Find where the given text appears and provide that cell's center as [x, y] coordinate. 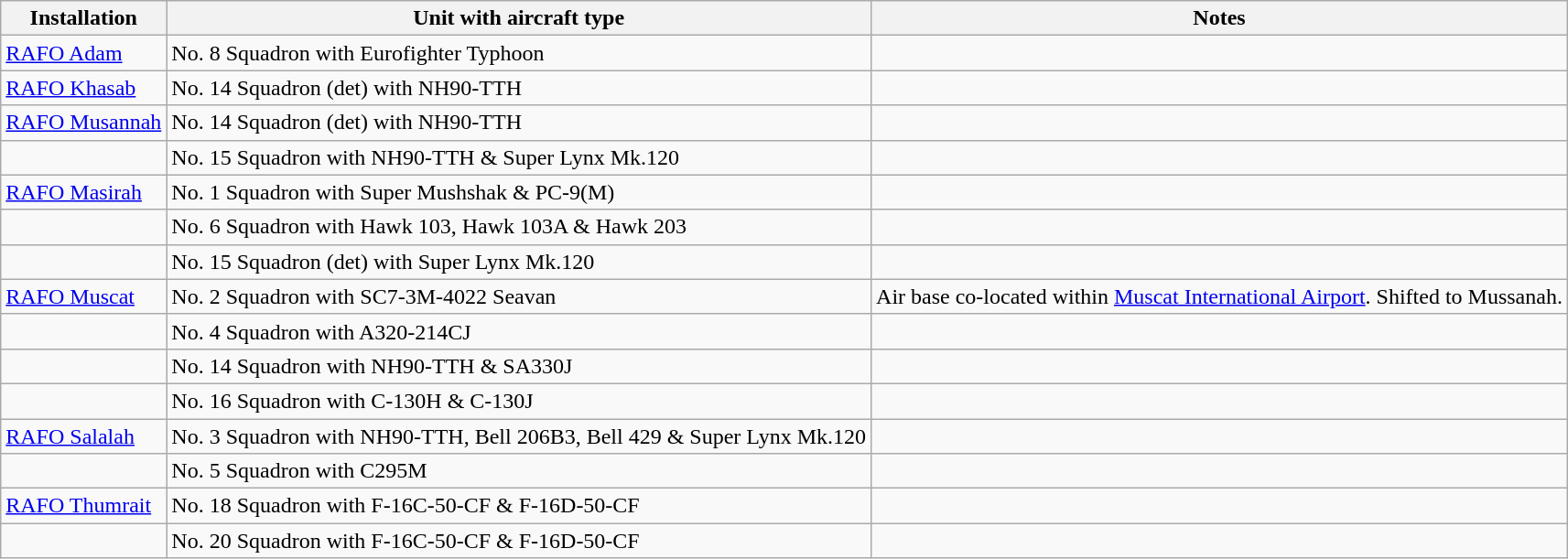
RAFO Muscat [84, 296]
Notes [1219, 18]
No. 15 Squadron (det) with Super Lynx Mk.120 [519, 262]
No. 2 Squadron with SC7-3M-4022 Seavan [519, 296]
RAFO Salalah [84, 436]
Installation [84, 18]
RAFO Adam [84, 53]
No. 3 Squadron with NH90-TTH, Bell 206B3, Bell 429 & Super Lynx Mk.120 [519, 436]
No. 16 Squadron with C-130H & C-130J [519, 401]
RAFO Khasab [84, 88]
Air base co-located within Muscat International Airport. Shifted to Mussanah. [1219, 296]
No. 15 Squadron with NH90-TTH & Super Lynx Mk.120 [519, 157]
Unit with aircraft type [519, 18]
No. 4 Squadron with A320-214CJ [519, 331]
RAFO Masirah [84, 192]
No. 1 Squadron with Super Mushshak & PC-9(M) [519, 192]
No. 5 Squadron with C295M [519, 471]
No. 8 Squadron with Eurofighter Typhoon [519, 53]
No. 20 Squadron with F-16C-50-CF & F-16D-50-CF [519, 541]
No. 6 Squadron with Hawk 103, Hawk 103A & Hawk 203 [519, 227]
RAFO Thumrait [84, 506]
No. 14 Squadron with NH90-TTH & SA330J [519, 366]
RAFO Musannah [84, 123]
No. 18 Squadron with F-16C-50-CF & F-16D-50-CF [519, 506]
